Provide the (X, Y) coordinate of the cell's center where the given text is located.  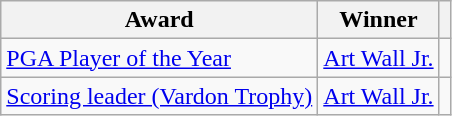
Winner (378, 20)
Award (160, 20)
PGA Player of the Year (160, 58)
Scoring leader (Vardon Trophy) (160, 96)
